Provide the (X, Y) coordinate of the cell's center where the given text is located.  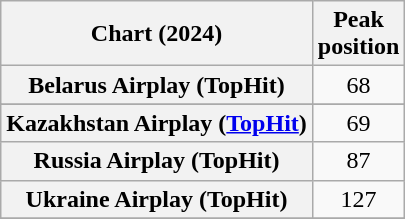
69 (358, 123)
Kazakhstan Airplay (TopHit) (157, 123)
127 (358, 199)
Peakposition (358, 34)
Ukraine Airplay (TopHit) (157, 199)
87 (358, 161)
Belarus Airplay (TopHit) (157, 85)
68 (358, 85)
Chart (2024) (157, 34)
Russia Airplay (TopHit) (157, 161)
